Return the [x, y] coordinate for the center point of the cell that contains the specified text.  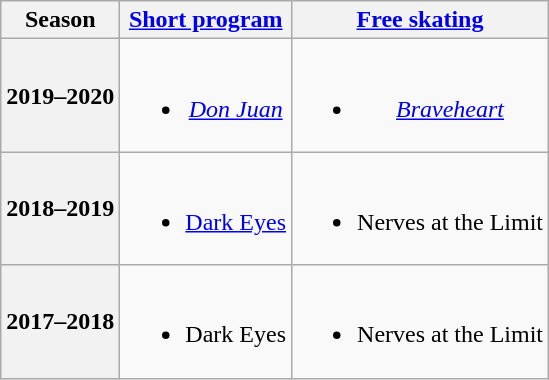
2019–2020 [60, 96]
Short program [206, 20]
Season [60, 20]
Don Juan [206, 96]
2017–2018 [60, 322]
Braveheart [420, 96]
2018–2019 [60, 208]
Free skating [420, 20]
